Search for the cell housing the specified text and yield its [x, y] center coordinate. 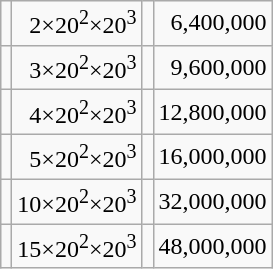
2×202×203 [77, 24]
9,600,000 [212, 68]
3×202×203 [77, 68]
16,000,000 [212, 156]
5×202×203 [77, 156]
15×202×203 [77, 246]
32,000,000 [212, 202]
12,800,000 [212, 112]
10×202×203 [77, 202]
4×202×203 [77, 112]
6,400,000 [212, 24]
48,000,000 [212, 246]
